Extract the (x, y) coordinate from the center of the cell holding the provided text.  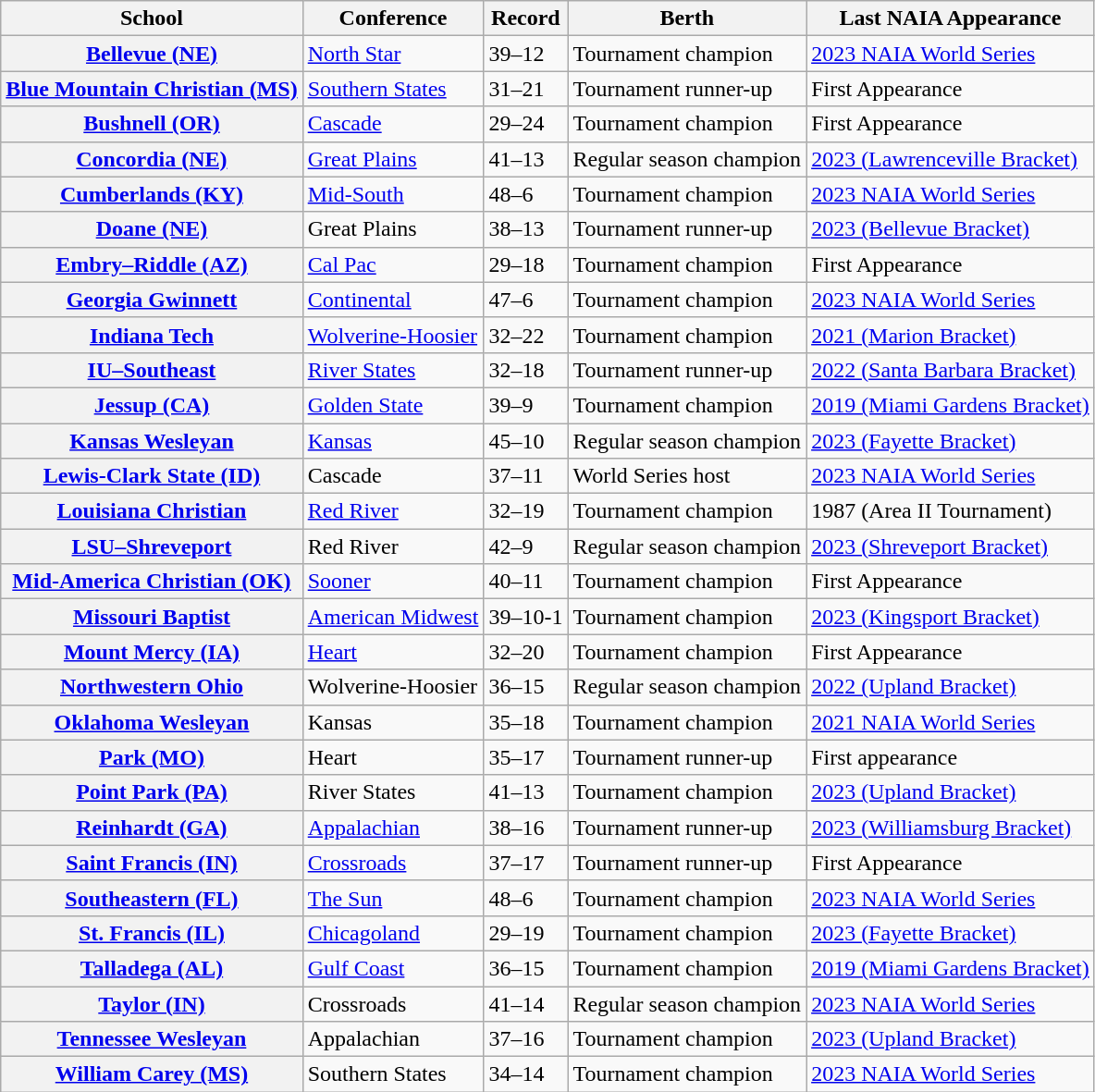
Kansas Wesleyan (152, 441)
Gulf Coast (393, 968)
Doane (NE) (152, 229)
Missouri Baptist (152, 617)
Golden State (393, 405)
32–20 (525, 652)
45–10 (525, 441)
Cumberlands (KY) (152, 194)
29–19 (525, 933)
2021 (Marion Bracket) (951, 335)
29–24 (525, 124)
40–11 (525, 582)
35–17 (525, 757)
32–19 (525, 511)
29–18 (525, 264)
World Series host (687, 476)
Georgia Gwinnett (152, 300)
2023 (Kingsport Bracket) (951, 617)
North Star (393, 54)
37–17 (525, 863)
Blue Mountain Christian (MS) (152, 89)
38–16 (525, 828)
School (152, 18)
Talladega (AL) (152, 968)
Record (525, 18)
37–16 (525, 1039)
Tennessee Wesleyan (152, 1039)
First appearance (951, 757)
Sooner (393, 582)
1987 (Area II Tournament) (951, 511)
Taylor (IN) (152, 1003)
2023 (Bellevue Bracket) (951, 229)
Reinhardt (GA) (152, 828)
39–12 (525, 54)
2023 (Williamsburg Bracket) (951, 828)
Bushnell (OR) (152, 124)
47–6 (525, 300)
Embry–Riddle (AZ) (152, 264)
Jessup (CA) (152, 405)
32–22 (525, 335)
Mid-South (393, 194)
Point Park (PA) (152, 792)
Southeastern (FL) (152, 898)
32–18 (525, 370)
35–18 (525, 722)
Park (MO) (152, 757)
34–14 (525, 1074)
Oklahoma Wesleyan (152, 722)
Saint Francis (IN) (152, 863)
Last NAIA Appearance (951, 18)
Bellevue (NE) (152, 54)
American Midwest (393, 617)
2021 NAIA World Series (951, 722)
38–13 (525, 229)
39–9 (525, 405)
42–9 (525, 546)
Northwestern Ohio (152, 687)
Mount Mercy (IA) (152, 652)
Continental (393, 300)
Concordia (NE) (152, 159)
LSU–Shreveport (152, 546)
Conference (393, 18)
Louisiana Christian (152, 511)
2022 (Upland Bracket) (951, 687)
Lewis-Clark State (ID) (152, 476)
39–10-1 (525, 617)
31–21 (525, 89)
41–14 (525, 1003)
St. Francis (IL) (152, 933)
2023 (Shreveport Bracket) (951, 546)
Cal Pac (393, 264)
2022 (Santa Barbara Bracket) (951, 370)
Chicagoland (393, 933)
Berth (687, 18)
IU–Southeast (152, 370)
37–11 (525, 476)
William Carey (MS) (152, 1074)
Indiana Tech (152, 335)
The Sun (393, 898)
2023 (Lawrenceville Bracket) (951, 159)
Mid-America Christian (OK) (152, 582)
